Locate the cell with the specified text and output its [x, y] center coordinate. 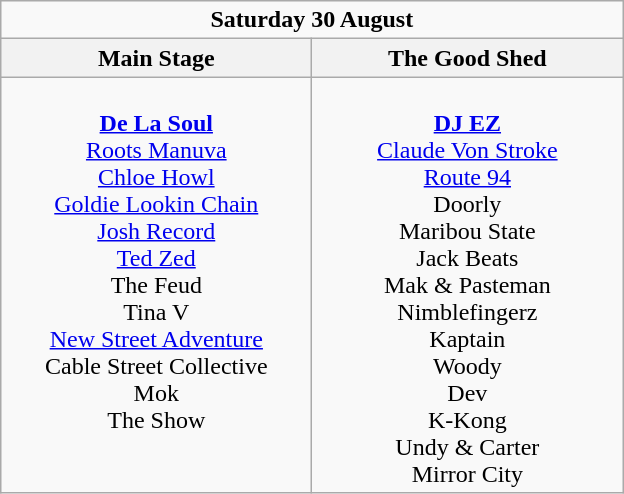
DJ EZ Claude Von Stroke Route 94 Doorly Maribou State Jack Beats Mak & Pasteman Nimblefingerz Kaptain Woody Dev K-Kong Undy & Carter Mirror City [468, 285]
The Good Shed [468, 58]
Saturday 30 August [312, 20]
Main Stage [156, 58]
De La Soul Roots Manuva Chloe Howl Goldie Lookin Chain Josh Record Ted Zed The Feud Tina V New Street Adventure Cable Street Collective Mok The Show [156, 285]
